From the cell containing the given text, extract its center point as (X, Y) coordinate. 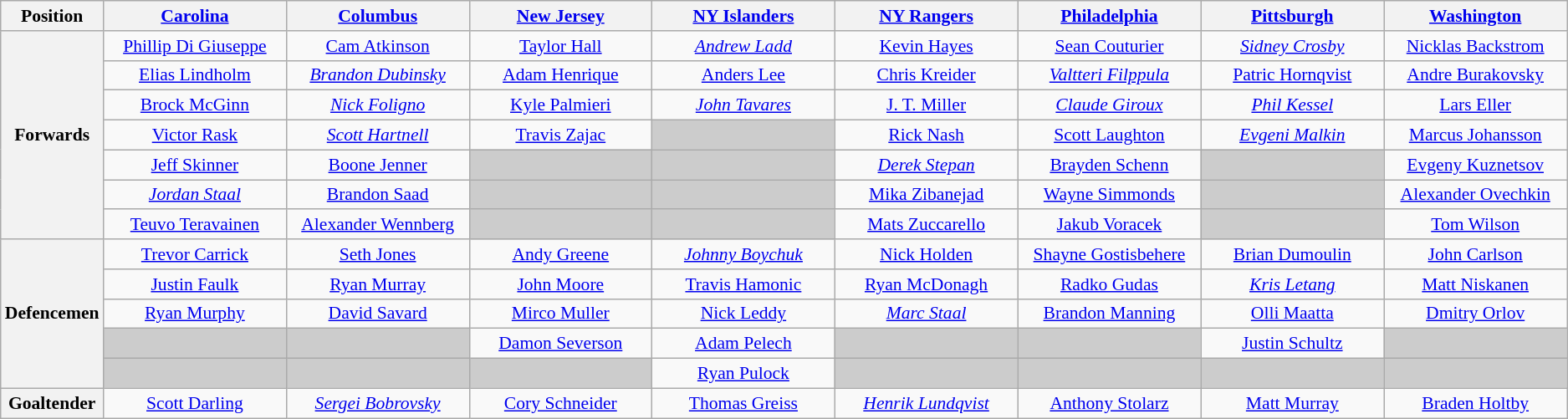
Anthony Stolarz (1109, 403)
Marc Staal (927, 314)
Mats Zuccarello (927, 225)
Position (52, 16)
Phil Kessel (1293, 105)
J. T. Miller (927, 105)
Kris Letang (1293, 284)
David Savard (378, 314)
Anders Lee (744, 75)
Andre Burakovsky (1475, 75)
Cam Atkinson (378, 46)
Mirco Muller (560, 314)
Carolina (196, 16)
NY Islanders (744, 16)
Lars Eller (1475, 105)
Jakub Voracek (1109, 225)
Ryan McDonagh (927, 284)
Rick Nash (927, 135)
Pittsburgh (1293, 16)
Sidney Crosby (1293, 46)
Brayden Schenn (1109, 165)
Radko Gudas (1109, 284)
Victor Rask (196, 135)
Marcus Johansson (1475, 135)
Evgeni Malkin (1293, 135)
Nick Holden (927, 254)
Kyle Palmieri (560, 105)
NY Rangers (927, 16)
Alexander Ovechkin (1475, 195)
Travis Zajac (560, 135)
Chris Kreider (927, 75)
Justin Schultz (1293, 344)
Travis Hamonic (744, 284)
Tom Wilson (1475, 225)
Trevor Carrick (196, 254)
New Jersey (560, 16)
Philadelphia (1109, 16)
Washington (1475, 16)
Ryan Pulock (744, 374)
Dmitry Orlov (1475, 314)
Braden Holtby (1475, 403)
Teuvo Teravainen (196, 225)
Phillip Di Giuseppe (196, 46)
Damon Severson (560, 344)
Scott Darling (196, 403)
Brian Dumoulin (1293, 254)
Mika Zibanejad (927, 195)
Boone Jenner (378, 165)
Matt Murray (1293, 403)
Evgeny Kuznetsov (1475, 165)
Columbus (378, 16)
John Tavares (744, 105)
Brandon Dubinsky (378, 75)
Nick Foligno (378, 105)
Johnny Boychuk (744, 254)
Ryan Murray (378, 284)
Patric Hornqvist (1293, 75)
Justin Faulk (196, 284)
Thomas Greiss (744, 403)
Brock McGinn (196, 105)
Brandon Saad (378, 195)
John Carlson (1475, 254)
Claude Giroux (1109, 105)
Ryan Murphy (196, 314)
Forwards (52, 135)
Wayne Simmonds (1109, 195)
Henrik Lundqvist (927, 403)
Alexander Wennberg (378, 225)
Jordan Staal (196, 195)
Elias Lindholm (196, 75)
Shayne Gostisbehere (1109, 254)
Adam Henrique (560, 75)
Kevin Hayes (927, 46)
Nick Leddy (744, 314)
Andrew Ladd (744, 46)
Jeff Skinner (196, 165)
Taylor Hall (560, 46)
Cory Schneider (560, 403)
John Moore (560, 284)
Adam Pelech (744, 344)
Andy Greene (560, 254)
Sergei Bobrovsky (378, 403)
Olli Maatta (1293, 314)
Nicklas Backstrom (1475, 46)
Brandon Manning (1109, 314)
Derek Stepan (927, 165)
Valtteri Filppula (1109, 75)
Goaltender (52, 403)
Scott Hartnell (378, 135)
Matt Niskanen (1475, 284)
Scott Laughton (1109, 135)
Defencemen (52, 314)
Seth Jones (378, 254)
Sean Couturier (1109, 46)
